Capture the cell that displays the provided text and extract its [X, Y] central coordinate. 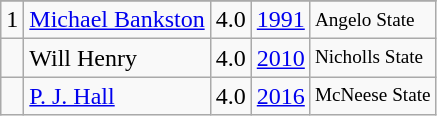
2010 [280, 58]
2016 [280, 96]
1 [12, 20]
Nicholls State [372, 58]
P. J. Hall [117, 96]
McNeese State [372, 96]
Michael Bankston [117, 20]
Angelo State [372, 20]
Will Henry [117, 58]
1991 [280, 20]
